Scan for the cell matching the given text and deliver its (X, Y) coordinate at center. 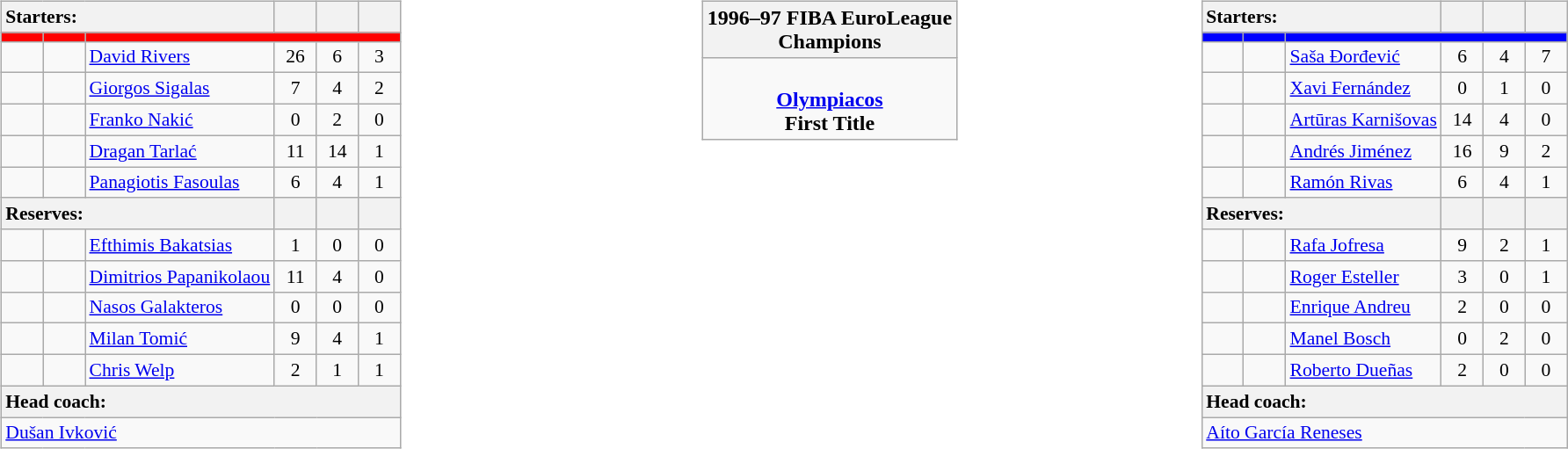
Milan Tomić (179, 339)
David Rivers (179, 57)
26 (295, 57)
Andrés Jiménez (1362, 151)
Enrique Andreu (1362, 308)
Dimitrios Papanikolaou (179, 276)
Aíto García Reneses (1384, 432)
Rafa Jofresa (1362, 245)
Panagiotis Fasoulas (179, 183)
1996–97 FIBA EuroLeagueChampions (830, 30)
Franko Nakić (179, 119)
Saša Đorđević (1362, 57)
Efthimis Bakatsias (179, 245)
Giorgos Sigalas (179, 89)
Xavi Fernández (1362, 89)
Nasos Galakteros (179, 308)
Ramón Rivas (1362, 183)
Chris Welp (179, 370)
Artūras Karnišovas (1362, 119)
Manel Bosch (1362, 339)
Dušan Ivković (200, 432)
Roberto Dueñas (1362, 370)
Dragan Tarlać (179, 151)
Roger Esteller (1362, 276)
Olympiacos First Title (830, 98)
16 (1463, 151)
